From the cell containing the given text, extract its center point as (x, y) coordinate. 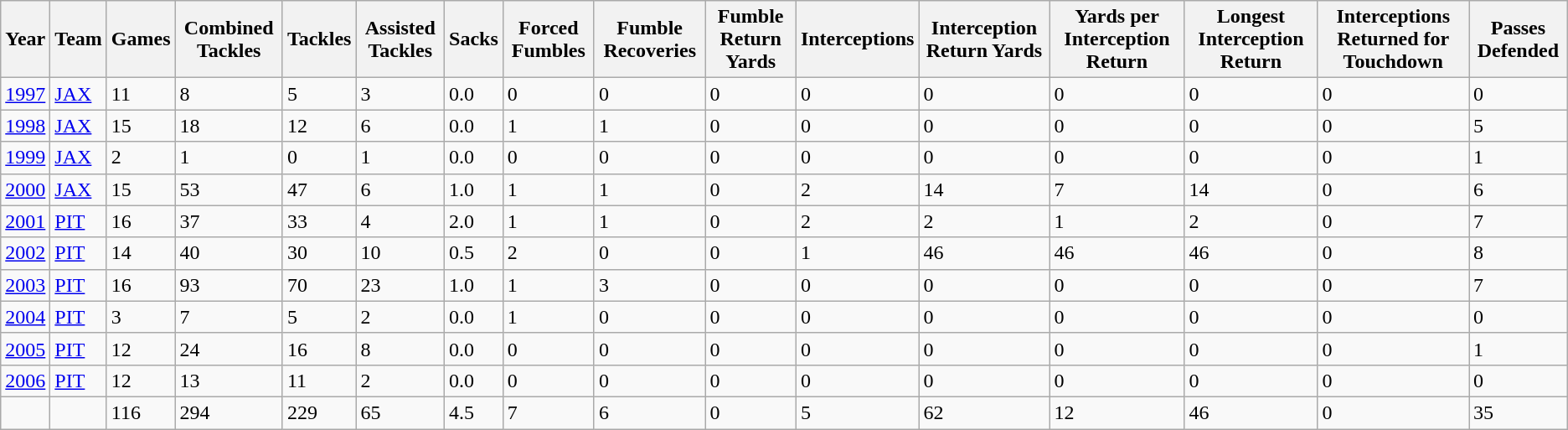
30 (319, 253)
23 (400, 285)
Passes Defended (1519, 39)
33 (319, 221)
Year (25, 39)
Combined Tackles (229, 39)
4.5 (474, 412)
Forced Fumbles (548, 39)
37 (229, 221)
Interceptions (858, 39)
Interceptions Returned for Touchdown (1394, 39)
116 (141, 412)
40 (229, 253)
2002 (25, 253)
10 (400, 253)
Longest Interception Return (1251, 39)
70 (319, 285)
Fumble Recoveries (650, 39)
1997 (25, 94)
24 (229, 349)
Assisted Tackles (400, 39)
53 (229, 189)
1998 (25, 126)
4 (400, 221)
2004 (25, 317)
Games (141, 39)
2001 (25, 221)
Interception Return Yards (984, 39)
2.0 (474, 221)
18 (229, 126)
Team (79, 39)
2005 (25, 349)
229 (319, 412)
Fumble Return Yards (750, 39)
2006 (25, 381)
62 (984, 412)
2003 (25, 285)
47 (319, 189)
93 (229, 285)
Yards per Interception Return (1117, 39)
294 (229, 412)
1999 (25, 158)
0.5 (474, 253)
65 (400, 412)
13 (229, 381)
Sacks (474, 39)
Tackles (319, 39)
2000 (25, 189)
35 (1519, 412)
